Locate the cell with the specified text and output its (x, y) center coordinate. 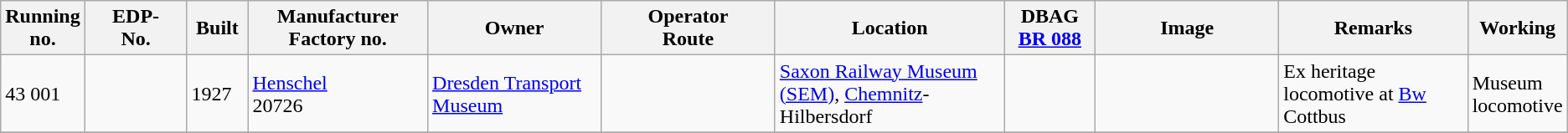
DBAGBR 088 (1050, 28)
Saxon Railway Museum (SEM), Chemnitz-Hilbersdorf (890, 94)
Built (218, 28)
EDP-No. (136, 28)
Museum locomotive (1518, 94)
1927 (218, 94)
Owner (514, 28)
Dresden Transport Museum (514, 94)
ManufacturerFactory no. (338, 28)
Runningno. (43, 28)
Image (1188, 28)
OperatorRoute (689, 28)
Ex heritage locomotive at Bw Cottbus (1374, 94)
Location (890, 28)
Remarks (1374, 28)
Henschel20726 (338, 94)
43 001 (43, 94)
Working (1518, 28)
